Search for the cell housing the specified text and yield its (x, y) center coordinate. 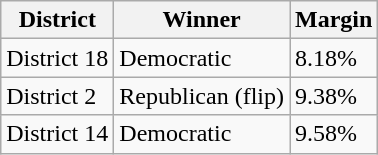
9.58% (334, 134)
District (58, 20)
District 14 (58, 134)
8.18% (334, 58)
District 2 (58, 96)
9.38% (334, 96)
District 18 (58, 58)
Winner (202, 20)
Margin (334, 20)
Republican (flip) (202, 96)
